Provide the [x, y] coordinate of the cell's center where the given text is located.  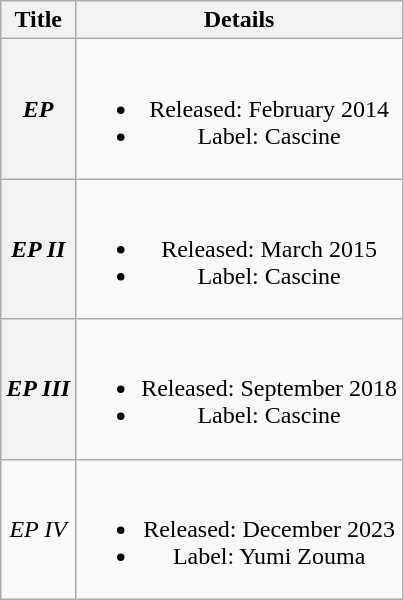
EP IV [38, 529]
EP II [38, 249]
Title [38, 20]
Released: September 2018Label: Cascine [240, 389]
Released: February 2014Label: Cascine [240, 109]
Released: December 2023Label: Yumi Zouma [240, 529]
Released: March 2015Label: Cascine [240, 249]
EP [38, 109]
Details [240, 20]
EP III [38, 389]
